Pinpoint the cell where the given text exists, returning its (X, Y) midpoint coordinate. 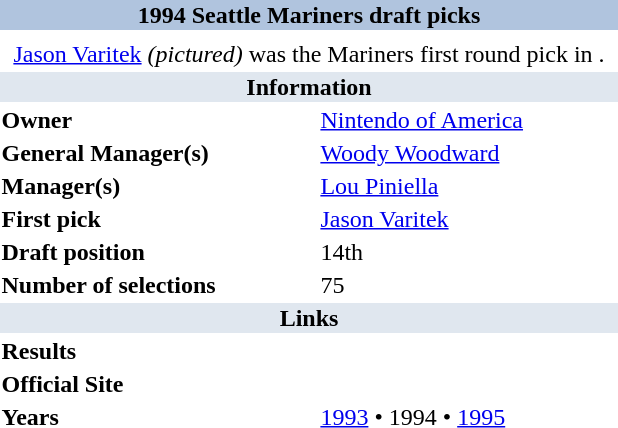
General Manager(s) (158, 153)
Woody Woodward (468, 153)
Official Site (158, 384)
Jason Varitek (pictured) was the Mariners first round pick in . (309, 54)
Information (309, 87)
Nintendo of America (468, 120)
Lou Piniella (468, 186)
Owner (158, 120)
Manager(s) (158, 186)
14th (468, 252)
Draft position (158, 252)
75 (468, 285)
First pick (158, 219)
1994 Seattle Mariners draft picks (309, 15)
Jason Varitek (468, 219)
Results (158, 351)
Links (309, 318)
Number of selections (158, 285)
